From the cell containing the given text, extract its center point as (x, y) coordinate. 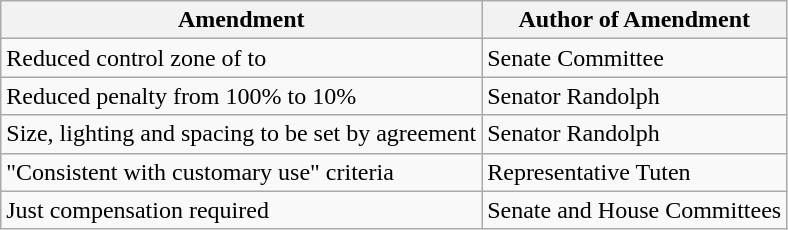
Reduced penalty from 100% to 10% (242, 96)
Reduced control zone of to (242, 58)
Representative Tuten (634, 172)
Amendment (242, 20)
"Consistent with customary use" criteria (242, 172)
Just compensation required (242, 210)
Author of Amendment (634, 20)
Size, lighting and spacing to be set by agreement (242, 134)
Senate Committee (634, 58)
Senate and House Committees (634, 210)
